Locate the cell with the specified text and output its [X, Y] center coordinate. 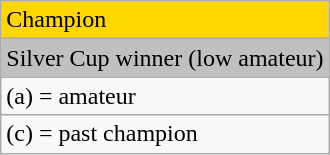
(c) = past champion [165, 134]
Champion [165, 20]
(a) = amateur [165, 96]
Silver Cup winner (low amateur) [165, 58]
